Extract the (X, Y) coordinate from the center of the cell holding the provided text.  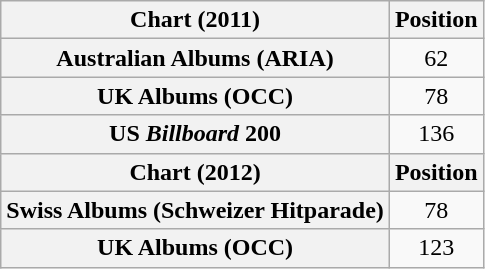
US Billboard 200 (196, 134)
Swiss Albums (Schweizer Hitparade) (196, 210)
123 (436, 248)
136 (436, 134)
Chart (2011) (196, 20)
Australian Albums (ARIA) (196, 58)
Chart (2012) (196, 172)
62 (436, 58)
